Detect which cell encompasses the target text, then output its [x, y] center coordinate. 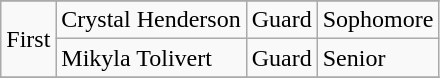
Senior [378, 58]
First [28, 39]
Sophomore [378, 20]
Crystal Henderson [151, 20]
Mikyla Tolivert [151, 58]
